Return [x, y] of the center of cell containing provided text 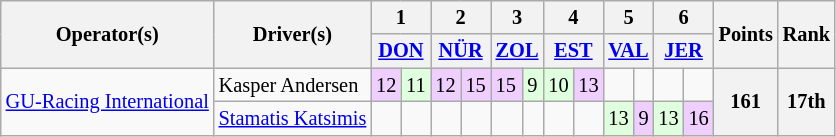
JER [684, 51]
EST [573, 51]
16 [699, 118]
Points [746, 34]
10 [558, 85]
1 [400, 17]
161 [746, 102]
Stamatis Katsimis [293, 118]
Operator(s) [108, 34]
11 [416, 85]
GU-Racing International [108, 102]
Rank [806, 34]
4 [573, 17]
2 [461, 17]
ZOL [518, 51]
VAL [628, 51]
3 [518, 17]
DON [400, 51]
Driver(s) [293, 34]
5 [628, 17]
Kasper Andersen [293, 85]
NÜR [461, 51]
6 [684, 17]
17th [806, 102]
